Scan for the cell matching the given text and deliver its [X, Y] coordinate at center. 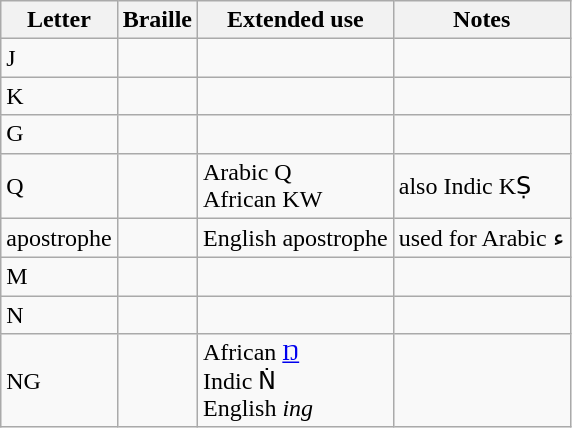
Q [59, 186]
NG [59, 381]
Letter [59, 20]
Arabic QAfrican KW [296, 186]
K [59, 96]
English apostrophe [296, 238]
also Indic KṢ [482, 186]
J [59, 58]
used for Arabic ء [482, 238]
M [59, 277]
apostrophe [59, 238]
Braille [157, 20]
Notes [482, 20]
Extended use [296, 20]
African ŊIndic ṄEnglish ing [296, 381]
G [59, 134]
N [59, 315]
